Detect which cell encompasses the target text, then output its (X, Y) center coordinate. 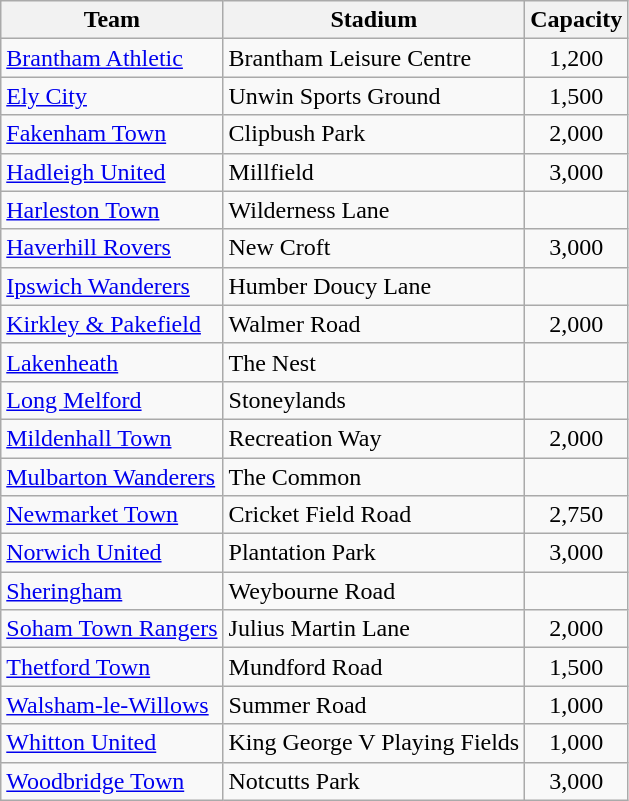
Mildenhall Town (112, 438)
Ipswich Wanderers (112, 286)
The Common (374, 477)
Ely City (112, 96)
Newmarket Town (112, 515)
Brantham Leisure Centre (374, 58)
1,200 (576, 58)
Summer Road (374, 705)
Haverhill Rovers (112, 248)
Humber Doucy Lane (374, 286)
Capacity (576, 20)
Recreation Way (374, 438)
Long Melford (112, 400)
King George V Playing Fields (374, 743)
Wilderness Lane (374, 210)
Hadleigh United (112, 172)
Notcutts Park (374, 781)
Soham Town Rangers (112, 629)
Brantham Athletic (112, 58)
New Croft (374, 248)
Harleston Town (112, 210)
Kirkley & Pakefield (112, 324)
Walmer Road (374, 324)
Stoneylands (374, 400)
Julius Martin Lane (374, 629)
The Nest (374, 362)
Lakenheath (112, 362)
Team (112, 20)
Mulbarton Wanderers (112, 477)
Plantation Park (374, 553)
Sheringham (112, 591)
Cricket Field Road (374, 515)
Walsham-le-Willows (112, 705)
Stadium (374, 20)
Clipbush Park (374, 134)
Woodbridge Town (112, 781)
2,750 (576, 515)
Millfield (374, 172)
Fakenham Town (112, 134)
Unwin Sports Ground (374, 96)
Norwich United (112, 553)
Weybourne Road (374, 591)
Whitton United (112, 743)
Thetford Town (112, 667)
Mundford Road (374, 667)
